Detect which cell encompasses the target text, then output its (x, y) center coordinate. 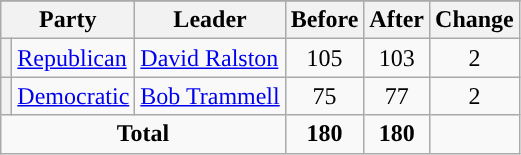
77 (397, 96)
Republican (74, 58)
75 (324, 96)
Change (475, 20)
Democratic (74, 96)
Leader (210, 20)
103 (397, 58)
After (397, 20)
105 (324, 58)
David Ralston (210, 58)
Party (68, 20)
Total (143, 134)
Bob Trammell (210, 96)
Before (324, 20)
